For the text-containing cell, return its midpoint in (x, y) coordinate format. 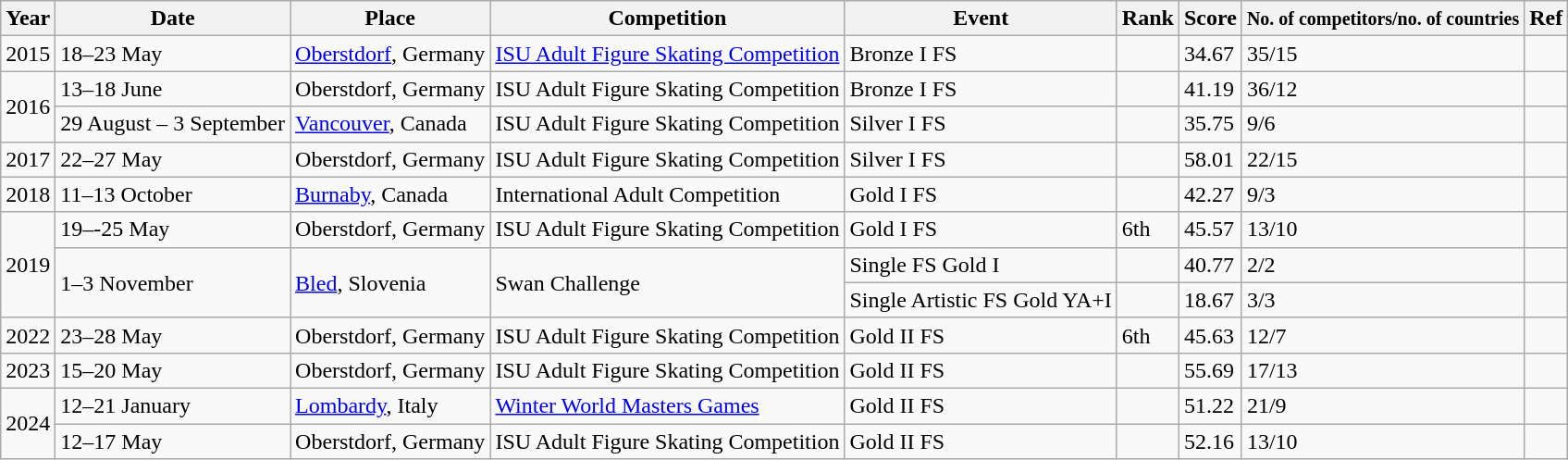
2023 (28, 370)
International Adult Competition (668, 194)
15–20 May (173, 370)
Place (390, 19)
2022 (28, 335)
11–13 October (173, 194)
34.67 (1210, 54)
55.69 (1210, 370)
2015 (28, 54)
2017 (28, 159)
22–27 May (173, 159)
Single FS Gold I (981, 265)
Burnaby, Canada (390, 194)
Year (28, 19)
40.77 (1210, 265)
Lombardy, Italy (390, 405)
Competition (668, 19)
Vancouver, Canada (390, 124)
19–-25 May (173, 230)
35/15 (1382, 54)
Date (173, 19)
42.27 (1210, 194)
Bled, Slovenia (390, 282)
Rank (1147, 19)
17/13 (1382, 370)
12/7 (1382, 335)
18.67 (1210, 300)
58.01 (1210, 159)
Swan Challenge (668, 282)
2024 (28, 423)
35.75 (1210, 124)
Winter World Masters Games (668, 405)
9/3 (1382, 194)
36/12 (1382, 89)
21/9 (1382, 405)
3/3 (1382, 300)
Event (981, 19)
Score (1210, 19)
13–18 June (173, 89)
45.63 (1210, 335)
2016 (28, 106)
2018 (28, 194)
23–28 May (173, 335)
18–23 May (173, 54)
No. of competitors/no. of countries (1382, 19)
52.16 (1210, 441)
Ref (1547, 19)
12–21 January (173, 405)
12–17 May (173, 441)
45.57 (1210, 230)
51.22 (1210, 405)
2019 (28, 265)
1–3 November (173, 282)
41.19 (1210, 89)
9/6 (1382, 124)
22/15 (1382, 159)
2/2 (1382, 265)
29 August – 3 September (173, 124)
Single Artistic FS Gold YA+I (981, 300)
